Search for the cell housing the specified text and yield its [X, Y] center coordinate. 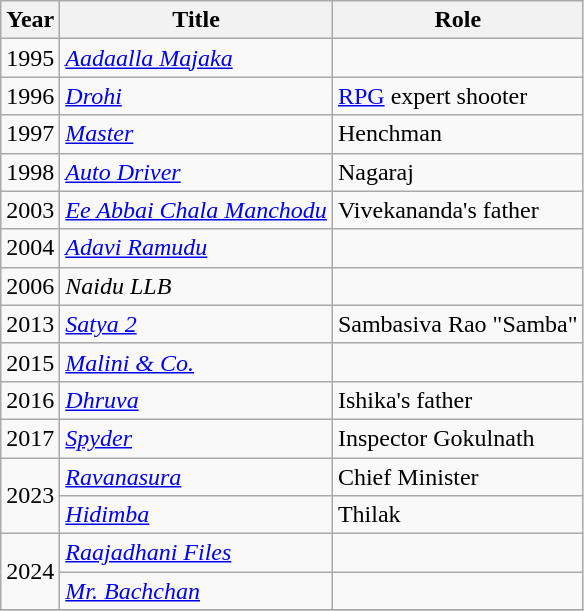
2015 [30, 362]
Auto Driver [196, 172]
Mr. Bachchan [196, 591]
Henchman [458, 134]
Hidimba [196, 515]
Ee Abbai Chala Manchodu [196, 210]
Title [196, 20]
Sambasiva Rao "Samba" [458, 324]
2023 [30, 496]
2004 [30, 248]
Vivekananda's father [458, 210]
1995 [30, 58]
Satya 2 [196, 324]
1998 [30, 172]
Nagaraj [458, 172]
2017 [30, 438]
Aadaalla Majaka [196, 58]
Adavi Ramudu [196, 248]
1996 [30, 96]
Raajadhani Files [196, 553]
Role [458, 20]
1997 [30, 134]
Year [30, 20]
RPG expert shooter [458, 96]
Master [196, 134]
Drohi [196, 96]
Spyder [196, 438]
2006 [30, 286]
2024 [30, 572]
Malini & Co. [196, 362]
Ravanasura [196, 477]
2016 [30, 400]
Naidu LLB [196, 286]
2003 [30, 210]
2013 [30, 324]
Inspector Gokulnath [458, 438]
Dhruva [196, 400]
Thilak [458, 515]
Chief Minister [458, 477]
Ishika's father [458, 400]
